Find where the given text appears and provide that cell's center as (X, Y) coordinate. 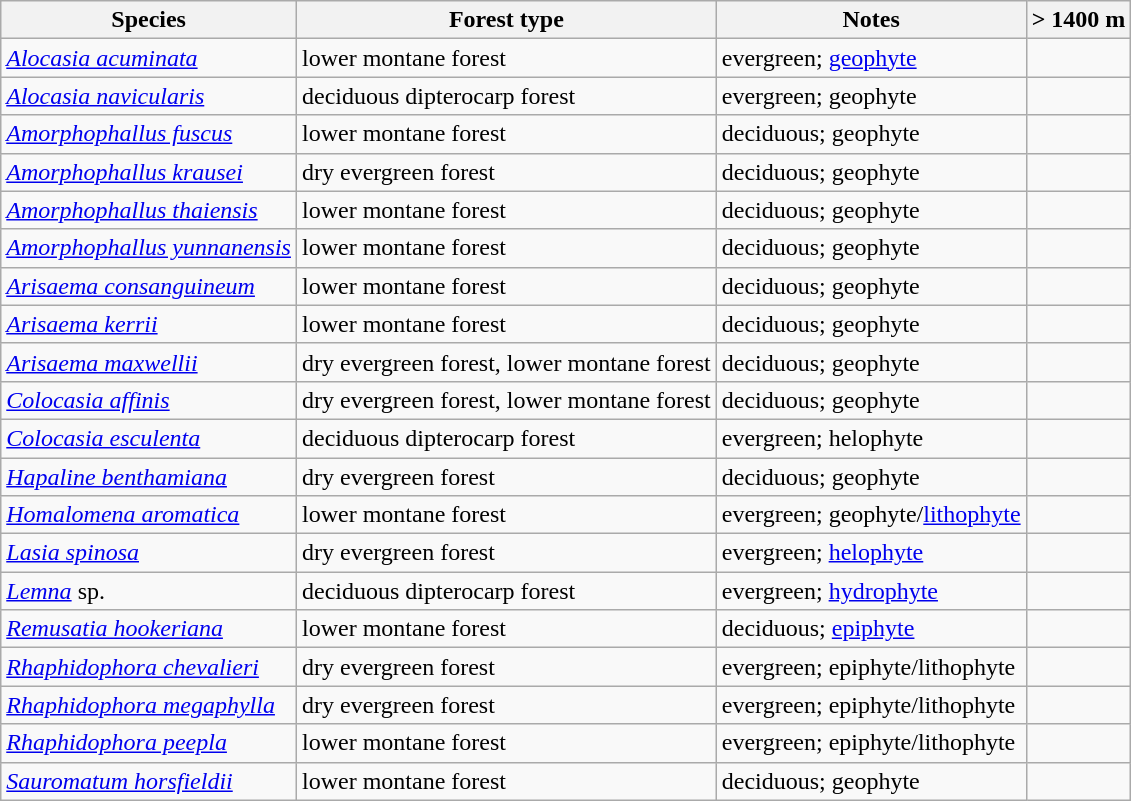
evergreen; hydrophyte (871, 591)
Alocasia navicularis (149, 96)
Lemna sp. (149, 591)
Colocasia esculenta (149, 438)
Alocasia acuminata (149, 58)
Homalomena aromatica (149, 515)
deciduous; epiphyte (871, 629)
Amorphophallus fuscus (149, 134)
Species (149, 20)
Amorphophallus krausei (149, 172)
> 1400 m (1078, 20)
Amorphophallus thaiensis (149, 210)
Forest type (506, 20)
Arisaema consanguineum (149, 286)
Colocasia affinis (149, 400)
evergreen; geophyte/lithophyte (871, 515)
Rhaphidophora chevalieri (149, 667)
Arisaema maxwellii (149, 362)
Rhaphidophora peepla (149, 743)
Sauromatum horsfieldii (149, 781)
Notes (871, 20)
Lasia spinosa (149, 553)
Rhaphidophora megaphylla (149, 705)
Hapaline benthamiana (149, 477)
Remusatia hookeriana (149, 629)
Arisaema kerrii (149, 324)
Amorphophallus yunnanensis (149, 248)
